Determine the (X, Y) coordinate at the center of the cell enclosing the given text.  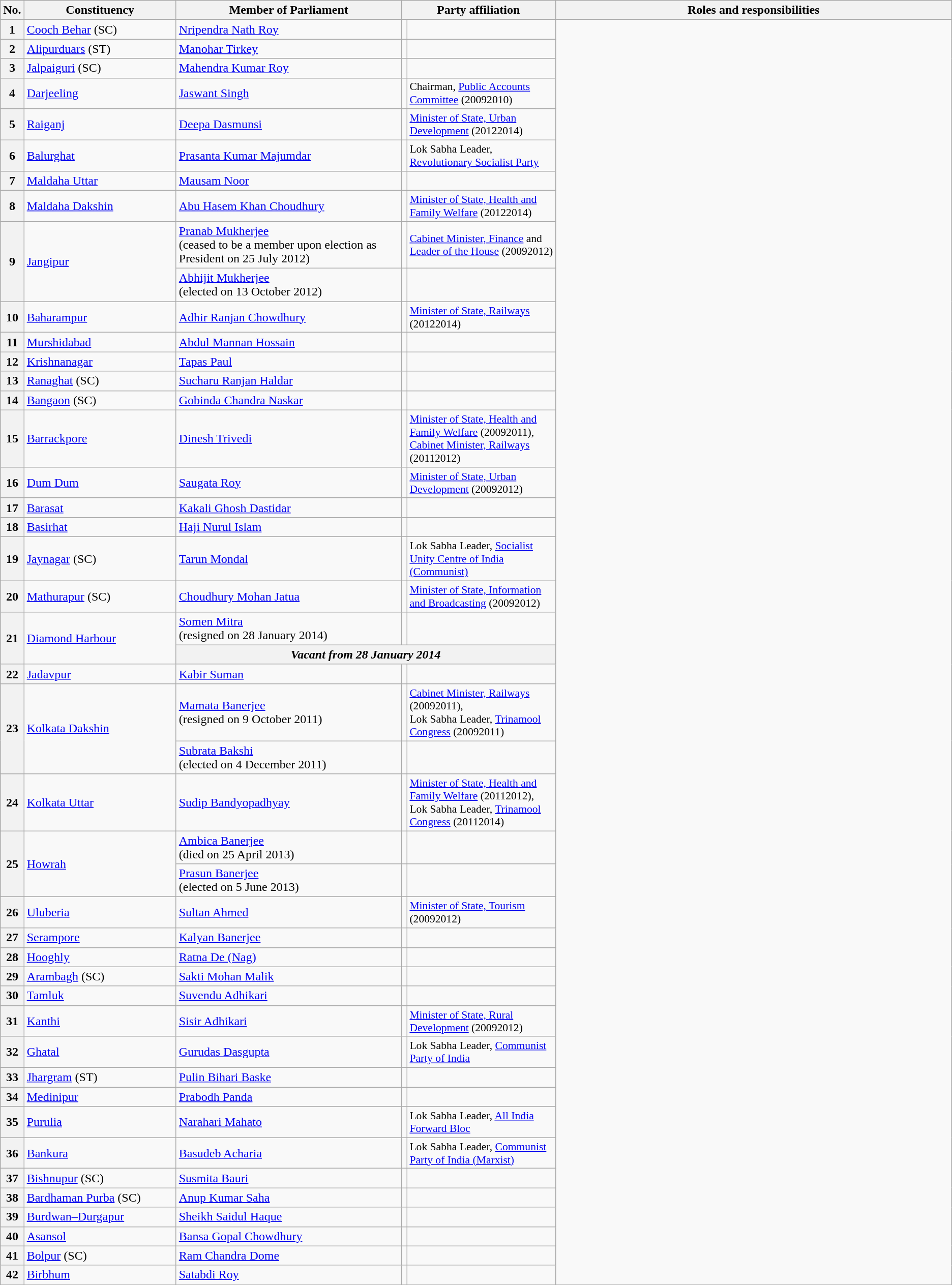
24 (12, 802)
Pranab Mukherjee(ceased to be a member upon election as President on 25 July 2012) (289, 245)
Minister of State, Urban Development (20092012) (481, 482)
36 (12, 1153)
26 (12, 912)
Maldaha Uttar (100, 181)
7 (12, 181)
Birbhum (100, 1275)
4 (12, 94)
Subrata Bakshi(elected on 4 December 2011) (289, 757)
Jalpaiguri (SC) (100, 68)
Nripendra Nath Roy (289, 29)
Ratna De (Nag) (289, 957)
Gurudas Dasgupta (289, 1052)
Medinipur (100, 1097)
Party affiliation (478, 10)
Bardhaman Purba (SC) (100, 1198)
20 (12, 596)
Hooghly (100, 957)
22 (12, 674)
Sisir Adhikari (289, 1021)
Mathurapur (SC) (100, 596)
Basudeb Acharia (289, 1153)
13 (12, 381)
Bansa Gopal Chowdhury (289, 1236)
39 (12, 1217)
15 (12, 438)
17 (12, 507)
30 (12, 996)
Bangaon (SC) (100, 400)
Balurghat (100, 156)
10 (12, 317)
Kolkata Dakshin (100, 728)
Sultan Ahmed (289, 912)
Darjeeling (100, 94)
Jangipur (100, 261)
Prasanta Kumar Majumdar (289, 156)
Ranaghat (SC) (100, 381)
Dinesh Trivedi (289, 438)
Dum Dum (100, 482)
Asansol (100, 1236)
Suvendu Adhikari (289, 996)
Minister of State, Health and Family Welfare (20122014) (481, 205)
Pulin Bihari Baske (289, 1077)
32 (12, 1052)
Mahendra Kumar Roy (289, 68)
Adhir Ranjan Chowdhury (289, 317)
Raiganj (100, 124)
Cooch Behar (SC) (100, 29)
Deepa Dasmunsi (289, 124)
Lok Sabha Leader, Communist Party of India (Marxist) (481, 1153)
Prabodh Panda (289, 1097)
6 (12, 156)
Gobinda Chandra Naskar (289, 400)
Diamond Harbour (100, 638)
Cabinet Minister, Finance and Leader of the House (20092012) (481, 245)
Minister of State, Rural Development (20092012) (481, 1021)
Murshidabad (100, 342)
16 (12, 482)
Maldaha Dakshin (100, 205)
Sudip Bandyopadhyay (289, 802)
37 (12, 1178)
Purulia (100, 1122)
14 (12, 400)
Abhijit Mukherjee(elected on 13 October 2012) (289, 285)
Susmita Bauri (289, 1178)
Krishnanagar (100, 362)
Barasat (100, 507)
Chairman, Public Accounts Committee (20092010) (481, 94)
Burdwan–Durgapur (100, 1217)
Roles and responsibilities (754, 10)
Serampore (100, 938)
Tamluk (100, 996)
Abu Hasem Khan Choudhury (289, 205)
Lok Sabha Leader, Revolutionary Socialist Party (481, 156)
Kolkata Uttar (100, 802)
Minister of State, Urban Development (20122014) (481, 124)
Basirhat (100, 527)
Minister of State, Railways (20122014) (481, 317)
Saugata Roy (289, 482)
Minister of State, Tourism (20092012) (481, 912)
Mausam Noor (289, 181)
11 (12, 342)
1 (12, 29)
2 (12, 49)
Kakali Ghosh Dastidar (289, 507)
Tapas Paul (289, 362)
Howrah (100, 864)
42 (12, 1275)
Member of Parliament (289, 10)
Narahari Mahato (289, 1122)
Minister of State, Health and Family Welfare (20112012),Lok Sabha Leader, Trinamool Congress (20112014) (481, 802)
21 (12, 638)
No. (12, 10)
Sucharu Ranjan Haldar (289, 381)
Lok Sabha Leader, Socialist Unity Centre of India (Communist) (481, 558)
31 (12, 1021)
18 (12, 527)
Alipurduars (ST) (100, 49)
28 (12, 957)
Sakti Mohan Malik (289, 976)
9 (12, 261)
Vacant from 28 January 2014 (366, 654)
Ram Chandra Dome (289, 1256)
Jhargram (ST) (100, 1077)
5 (12, 124)
Jaynagar (SC) (100, 558)
Sheikh Saidul Haque (289, 1217)
29 (12, 976)
Tarun Mondal (289, 558)
Uluberia (100, 912)
23 (12, 728)
Lok Sabha Leader, Communist Party of India (481, 1052)
Abdul Mannan Hossain (289, 342)
25 (12, 864)
Jaswant Singh (289, 94)
12 (12, 362)
Prasun Banerjee(elected on 5 June 2013) (289, 881)
38 (12, 1198)
27 (12, 938)
Kanthi (100, 1021)
Cabinet Minister, Railways (20092011),Lok Sabha Leader, Trinamool Congress (20092011) (481, 712)
35 (12, 1122)
34 (12, 1097)
Minister of State, Information and Broadcasting (20092012) (481, 596)
Ambica Banerjee(died on 25 April 2013) (289, 847)
Constituency (100, 10)
Mamata Banerjee(resigned on 9 October 2011) (289, 712)
33 (12, 1077)
8 (12, 205)
Arambagh (SC) (100, 976)
Bolpur (SC) (100, 1256)
Bishnupur (SC) (100, 1178)
Lok Sabha Leader, All India Forward Bloc (481, 1122)
Kalyan Banerjee (289, 938)
Kabir Suman (289, 674)
Manohar Tirkey (289, 49)
Satabdi Roy (289, 1275)
3 (12, 68)
Haji Nurul Islam (289, 527)
Somen Mitra(resigned on 28 January 2014) (289, 629)
Barrackpore (100, 438)
40 (12, 1236)
Anup Kumar Saha (289, 1198)
Minister of State, Health and Family Welfare (20092011),Cabinet Minister, Railways (20112012) (481, 438)
Baharampur (100, 317)
Choudhury Mohan Jatua (289, 596)
Bankura (100, 1153)
19 (12, 558)
Jadavpur (100, 674)
41 (12, 1256)
Ghatal (100, 1052)
